Find where the given text appears and provide that cell's center as (x, y) coordinate. 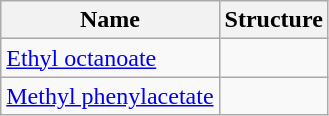
Methyl phenylacetate (110, 96)
Structure (274, 20)
Ethyl octanoate (110, 58)
Name (110, 20)
